Locate the cell with the specified text and output its (X, Y) center coordinate. 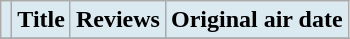
Reviews (118, 20)
Original air date (256, 20)
Title (42, 20)
